Detect which cell encompasses the target text, then output its [X, Y] center coordinate. 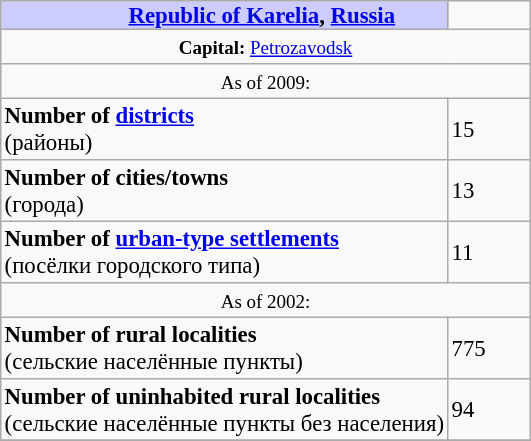
11 [489, 252]
15 [489, 129]
Republic of Karelia, Russia [224, 15]
13 [489, 191]
Number of districts(районы) [224, 129]
Number of uninhabited rural localities(сельские населённые пункты без населения) [224, 410]
775 [489, 348]
Number of cities/towns(города) [224, 191]
Capital: Petrozavodsk [266, 46]
Number of urban-type settlements(посёлки городского типа) [224, 252]
Number of rural localities(сельские населённые пункты) [224, 348]
94 [489, 410]
As of 2009: [266, 81]
As of 2002: [266, 300]
